For the text-containing cell, return its midpoint in (x, y) coordinate format. 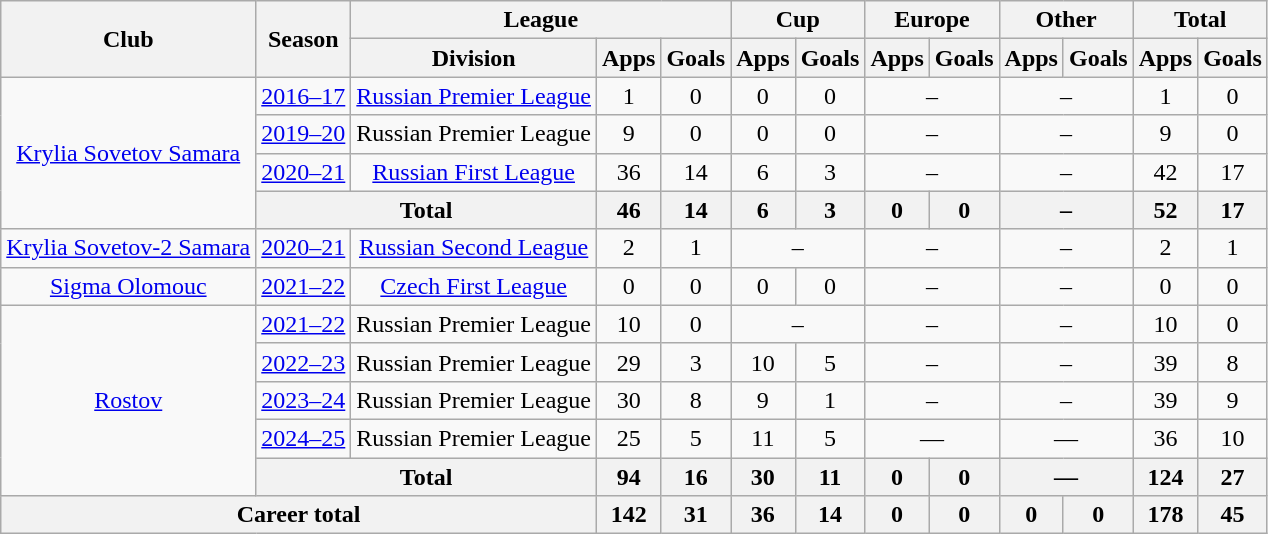
Krylia Sovetov-2 Samara (128, 248)
2022–23 (304, 362)
16 (696, 477)
Europe (932, 20)
Russian First League (474, 172)
Sigma Olomouc (128, 286)
Other (1066, 20)
2023–24 (304, 400)
Rostov (128, 400)
Season (304, 39)
25 (628, 438)
Krylia Sovetov Samara (128, 153)
2024–25 (304, 438)
142 (628, 515)
Career total (299, 515)
League (541, 20)
27 (1233, 477)
2019–20 (304, 134)
94 (628, 477)
29 (628, 362)
31 (696, 515)
46 (628, 210)
45 (1233, 515)
Division (474, 58)
52 (1165, 210)
Club (128, 39)
42 (1165, 172)
Cup (798, 20)
124 (1165, 477)
178 (1165, 515)
Russian Second League (474, 248)
2016–17 (304, 96)
Czech First League (474, 286)
